Capture the cell that displays the provided text and extract its [x, y] central coordinate. 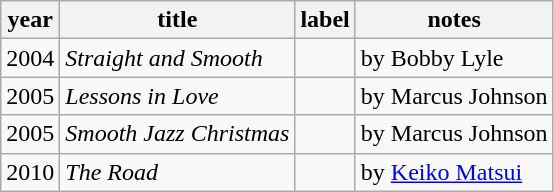
Straight and Smooth [178, 58]
The Road [178, 172]
by Keiko Matsui [454, 172]
by Bobby Lyle [454, 58]
notes [454, 20]
2004 [30, 58]
year [30, 20]
Smooth Jazz Christmas [178, 134]
label [325, 20]
Lessons in Love [178, 96]
2010 [30, 172]
title [178, 20]
